Find where the given text appears and provide that cell's center as (x, y) coordinate. 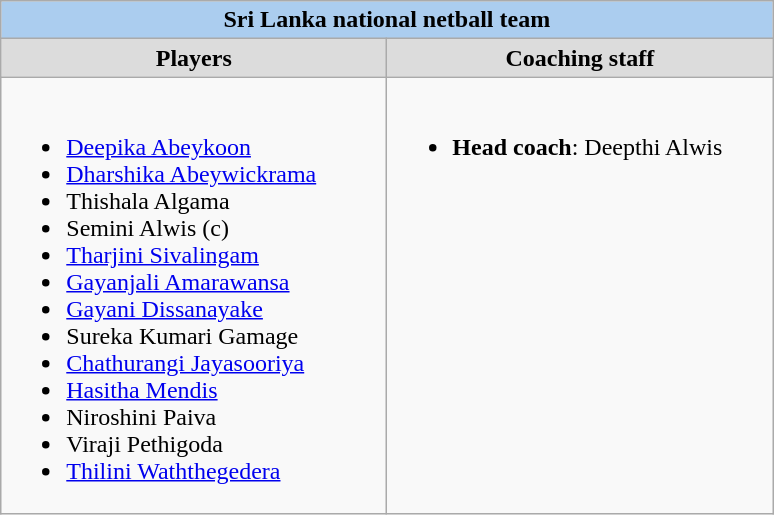
Coaching staff (580, 58)
Sri Lanka national netball team (387, 20)
Head coach: Deepthi Alwis (580, 296)
Players (194, 58)
